Provide the (X, Y) coordinate of the cell's center where the given text is located.  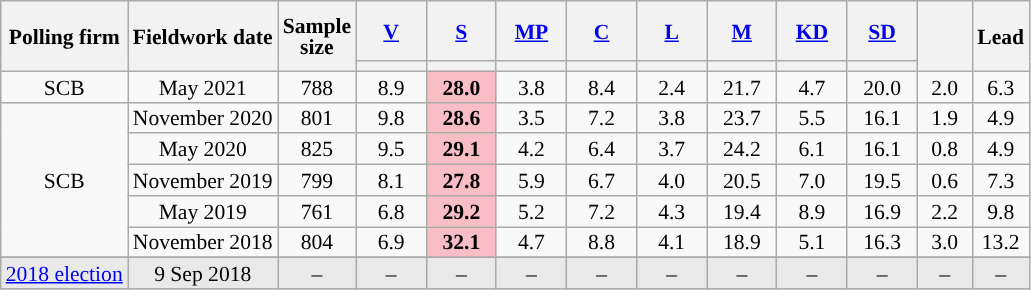
7.0 (812, 180)
799 (317, 180)
9 Sep 2018 (203, 274)
6.1 (812, 150)
5.1 (812, 242)
13.2 (1000, 242)
V (391, 31)
825 (317, 150)
20.5 (742, 180)
3.7 (672, 150)
Fieldwork date (203, 36)
5.9 (531, 180)
3.5 (531, 118)
804 (317, 242)
8.8 (601, 242)
Samplesize (317, 36)
4.1 (672, 242)
L (672, 31)
6.3 (1000, 86)
5.2 (531, 212)
M (742, 31)
9.5 (391, 150)
21.7 (742, 86)
November 2019 (203, 180)
0.8 (944, 150)
6.9 (391, 242)
Polling firm (64, 36)
5.5 (812, 118)
32.1 (461, 242)
2.4 (672, 86)
May 2020 (203, 150)
801 (317, 118)
28.6 (461, 118)
18.9 (742, 242)
7.3 (1000, 180)
23.7 (742, 118)
16.9 (882, 212)
27.8 (461, 180)
S (461, 31)
6.8 (391, 212)
4.0 (672, 180)
8.4 (601, 86)
2.0 (944, 86)
6.7 (601, 180)
6.4 (601, 150)
788 (317, 86)
4.2 (531, 150)
C (601, 31)
24.2 (742, 150)
761 (317, 212)
Lead (1000, 36)
29.1 (461, 150)
0.6 (944, 180)
November 2020 (203, 118)
SD (882, 31)
29.2 (461, 212)
8.1 (391, 180)
19.5 (882, 180)
4.3 (672, 212)
16.3 (882, 242)
1.9 (944, 118)
May 2019 (203, 212)
MP (531, 31)
19.4 (742, 212)
3.0 (944, 242)
KD (812, 31)
November 2018 (203, 242)
2.2 (944, 212)
May 2021 (203, 86)
2018 election (64, 274)
20.0 (882, 86)
28.0 (461, 86)
